Search for the cell housing the specified text and yield its (X, Y) center coordinate. 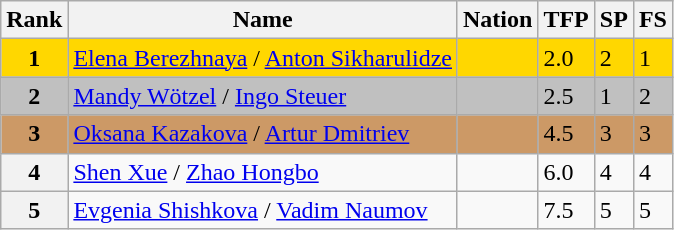
SP (614, 20)
FS (652, 20)
6.0 (566, 172)
2.5 (566, 96)
Evgenia Shishkova / Vadim Naumov (263, 210)
TFP (566, 20)
Elena Berezhnaya / Anton Sikharulidze (263, 58)
4.5 (566, 134)
7.5 (566, 210)
Rank (34, 20)
Nation (497, 20)
Oksana Kazakova / Artur Dmitriev (263, 134)
Name (263, 20)
Mandy Wötzel / Ingo Steuer (263, 96)
Shen Xue / Zhao Hongbo (263, 172)
2.0 (566, 58)
